Output the (X, Y) coordinate of the center of the cell containing the given text.  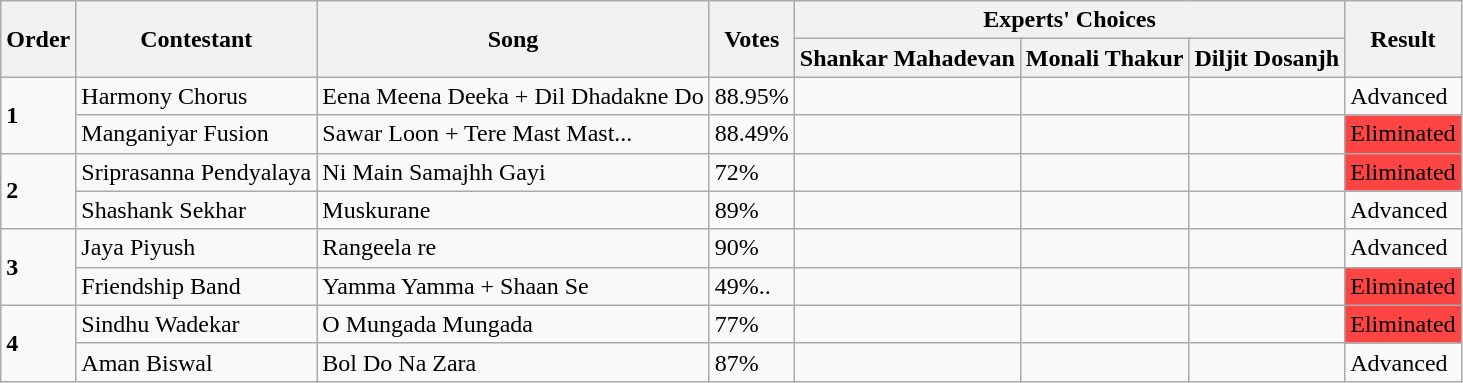
Harmony Chorus (196, 96)
Order (38, 39)
Sawar Loon + Tere Mast Mast... (513, 134)
88.49% (752, 134)
Friendship Band (196, 286)
1 (38, 115)
Shankar Mahadevan (907, 58)
Ni Main Samajhh Gayi (513, 172)
Experts' Choices (1069, 20)
90% (752, 248)
Sindhu Wadekar (196, 324)
Jaya Piyush (196, 248)
O Mungada Mungada (513, 324)
Eena Meena Deeka + Dil Dhadakne Do (513, 96)
Sriprasanna Pendyalaya (196, 172)
49%.. (752, 286)
Muskurane (513, 210)
Result (1403, 39)
72% (752, 172)
87% (752, 362)
3 (38, 267)
89% (752, 210)
2 (38, 191)
Shashank Sekhar (196, 210)
Contestant (196, 39)
77% (752, 324)
Song (513, 39)
4 (38, 343)
Rangeela re (513, 248)
Votes (752, 39)
Monali Thakur (1104, 58)
Yamma Yamma + Shaan Se (513, 286)
Manganiyar Fusion (196, 134)
Bol Do Na Zara (513, 362)
88.95% (752, 96)
Aman Biswal (196, 362)
Diljit Dosanjh (1267, 58)
